For the text-containing cell, return its midpoint in (x, y) coordinate format. 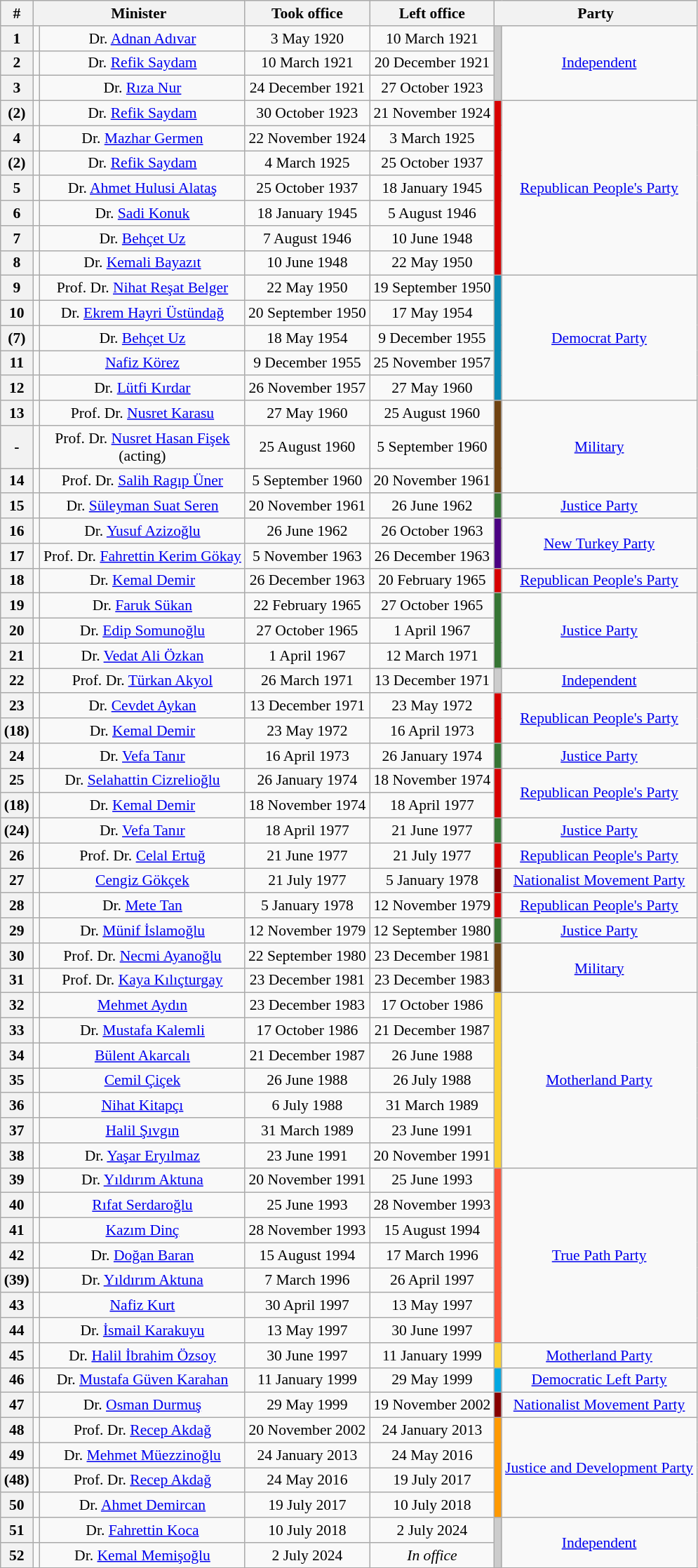
Dr. Selahattin Cizrelioğlu (142, 780)
Dr. Ahmet Demircan (142, 1506)
Dr. Yusuf Azizoğlu (142, 531)
13 (17, 413)
39 (17, 1180)
38 (17, 1156)
46 (17, 1380)
24 (17, 756)
51 (17, 1530)
20 (17, 631)
Dr. Sadi Konuk (142, 213)
12 March 1971 (432, 656)
Prof. Dr. Kaya Kılıçturgay (142, 980)
Kazım Dinç (142, 1231)
20 December 1921 (432, 63)
1 (17, 39)
Dr. Mete Tan (142, 906)
Cemil Çiçek (142, 1081)
18 May 1954 (307, 338)
Mehmet Aydın (142, 1006)
In office (432, 1555)
26 (17, 856)
Dr. İsmail Karakuyu (142, 1330)
20 February 1965 (432, 581)
40 (17, 1205)
32 (17, 1006)
20 November 2002 (307, 1431)
52 (17, 1555)
44 (17, 1330)
43 (17, 1306)
12 September 1980 (432, 931)
33 (17, 1031)
Dr. Doğan Baran (142, 1255)
7 August 1946 (307, 238)
Dr. Cevdet Aykan (142, 706)
Democrat Party (599, 338)
5 November 1963 (307, 556)
Dr. Halil İbrahim Özsoy (142, 1356)
30 October 1923 (307, 114)
48 (17, 1431)
27 October 1923 (432, 88)
12 (17, 388)
26 July 1988 (432, 1081)
Prof. Dr. Fahrettin Kerim Gökay (142, 556)
True Path Party (599, 1255)
18 (17, 581)
5 (17, 189)
2 (17, 63)
Dr. Mustafa Güven Karahan (142, 1380)
Dr. Faruk Sükan (142, 606)
42 (17, 1255)
Cengiz Gökçek (142, 881)
22 September 1980 (307, 956)
3 March 1925 (432, 138)
14 (17, 481)
Dr. Kemali Bayazıt (142, 263)
Dr. Kemal Memişoğlu (142, 1555)
Prof. Dr. Necmi Ayanoğlu (142, 956)
Bülent Akarcalı (142, 1055)
45 (17, 1356)
29 (17, 931)
26 April 1997 (432, 1280)
- (17, 447)
3 May 1920 (307, 39)
34 (17, 1055)
Dr. Ekrem Hayri Üstündağ (142, 313)
11 (17, 363)
Prof. Dr. Türkan Akyol (142, 681)
25 November 1957 (432, 363)
Dr. Süleyman Suat Seren (142, 506)
24 December 1921 (307, 88)
Left office (432, 13)
26 November 1957 (307, 388)
Minister (139, 13)
41 (17, 1231)
Dr. Ahmet Hulusi Alataş (142, 189)
Dr. Mustafa Kalemli (142, 1031)
Nafiz Körez (142, 363)
(7) (17, 338)
30 April 1997 (307, 1306)
Dr. Mehmet Müezzinoğlu (142, 1455)
Dr. Vedat Ali Özkan (142, 656)
25 (17, 780)
Dr. Fahrettin Koca (142, 1530)
Prof. Dr. Nihat Reşat Belger (142, 288)
47 (17, 1405)
# (17, 13)
Dr. Rıza Nur (142, 88)
27 (17, 881)
Democratic Left Party (599, 1380)
7 March 1996 (307, 1280)
Rıfat Serdaroğlu (142, 1205)
22 (17, 681)
Justice and Development Party (599, 1468)
Took office (307, 13)
9 (17, 288)
Dr. Osman Durmuş (142, 1405)
28 (17, 906)
36 (17, 1106)
8 (17, 263)
15 (17, 506)
Prof. Dr. Salih Ragıp Üner (142, 481)
Halil Şıvgın (142, 1130)
35 (17, 1081)
Prof. Dr. Nusret Hasan Fişek(acting) (142, 447)
4 March 1925 (307, 163)
6 July 1988 (307, 1106)
Dr. Mazhar Germen (142, 138)
Dr. Lütfi Kırdar (142, 388)
50 (17, 1506)
26 March 1971 (307, 681)
10 (17, 313)
Dr. Yaşar Eryılmaz (142, 1156)
49 (17, 1455)
6 (17, 213)
3 (17, 88)
30 (17, 956)
17 (17, 556)
22 February 1965 (307, 606)
17 March 1996 (432, 1255)
Nafiz Kurt (142, 1306)
17 May 1954 (432, 313)
(24) (17, 831)
22 November 1924 (307, 138)
21 (17, 656)
(39) (17, 1280)
26 October 1963 (432, 531)
5 August 1946 (432, 213)
19 November 2002 (432, 1405)
Nihat Kitapçı (142, 1106)
23 (17, 706)
Dr. Münif İslamoğlu (142, 931)
16 (17, 531)
4 (17, 138)
Dr. Edip Somunoğlu (142, 631)
20 September 1950 (307, 313)
37 (17, 1130)
7 (17, 238)
Dr. Adnan Adıvar (142, 39)
Prof. Dr. Celal Ertuğ (142, 856)
Party (596, 13)
19 (17, 606)
31 (17, 980)
19 September 1950 (432, 288)
Prof. Dr. Nusret Karasu (142, 413)
New Turkey Party (599, 543)
(48) (17, 1480)
21 November 1924 (432, 114)
